For the text-containing cell, return its midpoint in (X, Y) coordinate format. 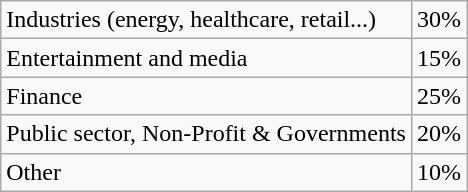
25% (438, 96)
Finance (206, 96)
30% (438, 20)
Other (206, 172)
15% (438, 58)
20% (438, 134)
10% (438, 172)
Public sector, Non-Profit & Governments (206, 134)
Industries (energy, healthcare, retail...) (206, 20)
Entertainment and media (206, 58)
